Determine the (x, y) coordinate at the center of the cell enclosing the given text.  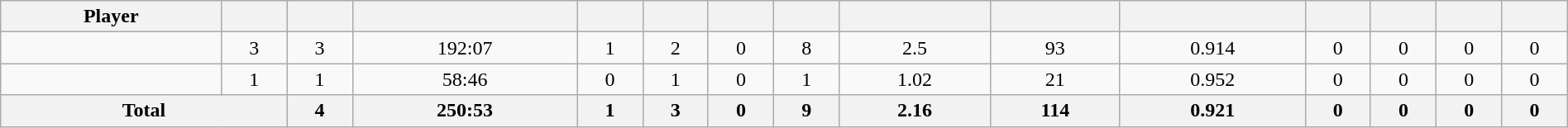
0.914 (1212, 48)
8 (807, 48)
58:46 (465, 79)
4 (319, 111)
Total (144, 111)
2.5 (915, 48)
9 (807, 111)
0.921 (1212, 111)
0.952 (1212, 79)
2.16 (915, 111)
Player (111, 17)
250:53 (465, 111)
93 (1055, 48)
2 (675, 48)
1.02 (915, 79)
192:07 (465, 48)
21 (1055, 79)
114 (1055, 111)
